Determine the [X, Y] coordinate at the center of the cell enclosing the given text.  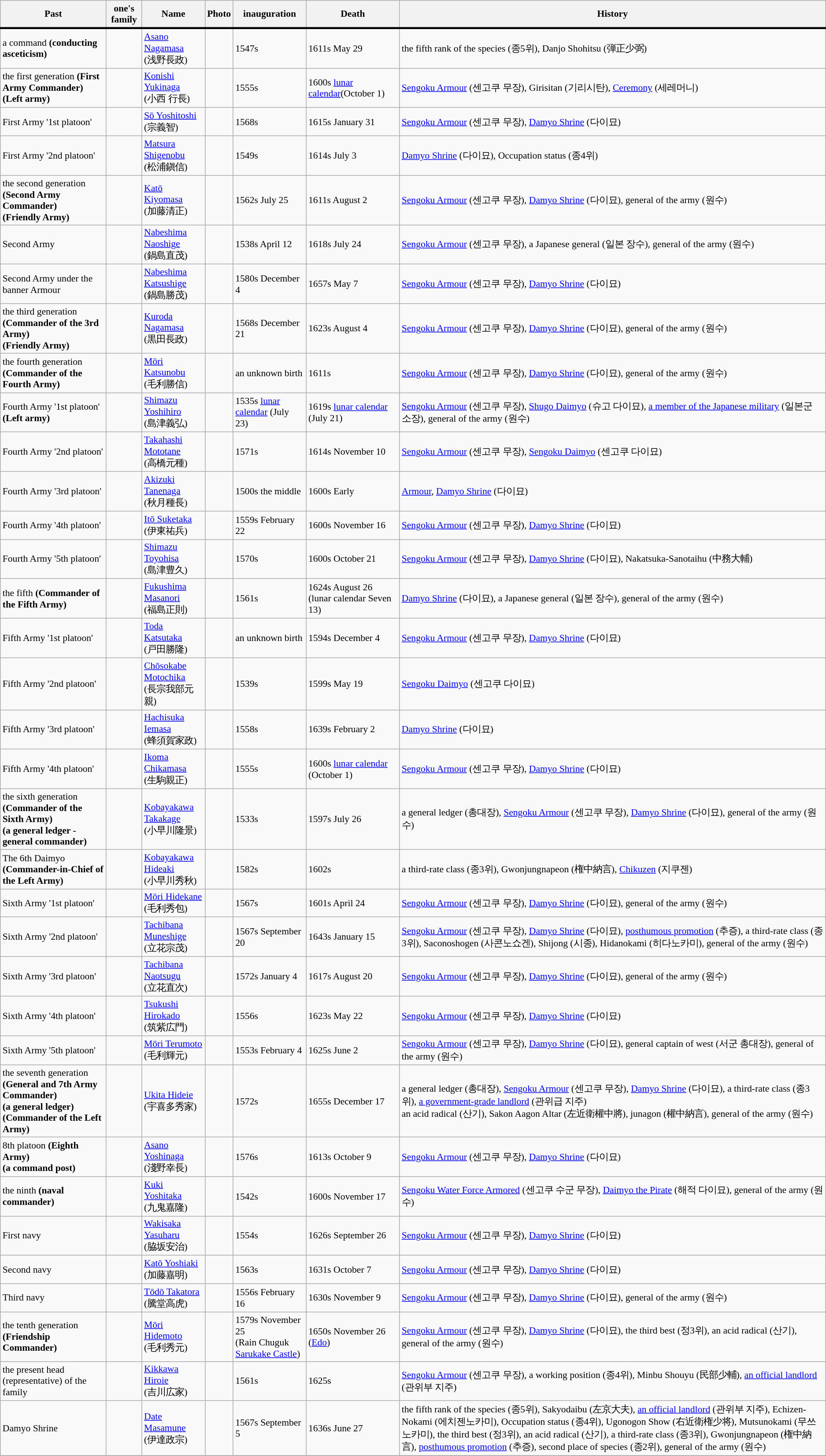
1613s October 9 [353, 1157]
Sengoku Daimyo (센고쿠 다이묘) [612, 684]
1599s May 19 [353, 684]
1549s [270, 156]
1617s August 20 [353, 977]
Asano Yoshinaga(淺野幸長) [174, 1157]
Sixth Army '4th platoon' [53, 1016]
Date Masamune(伊達政宗) [174, 1428]
Fourth Army '5th platoon' [53, 559]
Mōri Terumoto(毛利輝元) [174, 1050]
Second Army [53, 245]
1556s [270, 1016]
1600s lunar calendar (October 1) [353, 769]
1626s September 26 [353, 1236]
Sengoku Armour (센고쿠 무장), Shugo Daimyo (슈고 다이묘), a member of the Japanese military (일본군 소장), general of the army (원수) [612, 412]
a command (conducting asceticism) [53, 48]
1630s November 9 [353, 1298]
Damyo Shrine (다이묘), a Japanese general (일본 장수), general of the army (원수) [612, 599]
Fourth Army '3rd platoon' [53, 492]
1572s [270, 1101]
Sengoku Armour (센고쿠 무장), a Japanese general (일본 장수), general of the army (원수) [612, 245]
Itō Suketaka(伊東祐兵) [174, 525]
Mōri Hidekane(毛利秀包) [174, 903]
1567s September 20 [270, 937]
1600s lunar calendar(October 1) [353, 88]
Fifth Army '3rd platoon' [53, 730]
Toda Katsutaka(戸田勝隆) [174, 638]
1600s November 16 [353, 525]
the seventh generation (General and 7th Army Commander)(a general ledger)(Commander of the Left Army) [53, 1101]
1547s [270, 48]
Kikkawa Hiroie(吉川広家) [174, 1381]
1623s May 22 [353, 1016]
1614s July 3 [353, 156]
Katō Yoshiaki(加藤嘉明) [174, 1270]
Tachibana Naotsugu(立花直次) [174, 977]
1563s [270, 1270]
1600s Early [353, 492]
Matsura Shigenobu(松浦鎭信) [174, 156]
Fourth Army '2nd platoon' [53, 452]
Sixth Army '2nd platoon' [53, 937]
Akizuki Tanenaga(秋月種長) [174, 492]
1614s November 10 [353, 452]
1562s July 25 [270, 200]
8th platoon (Eighth Army)(a command post) [53, 1157]
Mōri Katsunobu(毛利勝信) [174, 373]
1597s July 26 [353, 819]
Asano Nagamasa(浅野長政) [174, 48]
Sixth Army '1st platoon' [53, 903]
1582s [270, 869]
Fourth Army '4th platoon' [53, 525]
1655s December 17 [353, 1101]
1600s October 21 [353, 559]
1611s August 2 [353, 200]
Sengoku Armour (센고쿠 무장), a working position (종4위), Minbu Shouyu (民部少輔), an official landlord (관위부 지주) [612, 1381]
Shimazu Yoshihiro(島津義弘) [174, 412]
Sixth Army '5th platoon' [53, 1050]
1600s November 17 [353, 1197]
Tōdō Takatora(騰堂高虎) [174, 1298]
1636s June 27 [353, 1428]
1570s [270, 559]
Photo [219, 14]
Nabeshima Katsushige(鍋島勝茂) [174, 284]
1558s [270, 730]
Takahashi Mototane(高橋元種) [174, 452]
Sengoku Armour (센고쿠 무장), Damyo Shrine (다이묘), the third best (정3위), an acid radical (산기), general of the army (원수) [612, 1337]
Sengoku Armour (센고쿠 무장), Damyo Shrine (다이묘), general captain of west (서군 총대장), general of the army (원수) [612, 1050]
Kuki Yoshitaka(九鬼嘉隆) [174, 1197]
First Army '1st platoon' [53, 122]
Ikoma Chikamasa(生駒親正) [174, 769]
1580s December 4 [270, 284]
Kobayakawa Hideaki(小早川秀秋) [174, 869]
Damyo Shrine (다이묘) [612, 730]
the ninth (naval commander) [53, 1197]
1567s September 5 [270, 1428]
1602s [353, 869]
1650s November 26 (Edo) [353, 1337]
First Army '2nd platoon' [53, 156]
Fifth Army '4th platoon' [53, 769]
Fukushima Masanori(福島正則) [174, 599]
a general ledger (총대장), Sengoku Armour (센고쿠 무장), Damyo Shrine (다이묘), general of the army (원수) [612, 819]
1554s [270, 1236]
Sengoku Armour (센고쿠 무장), Girisitan (기리시탄), Ceremony (세레머니) [612, 88]
Kuroda Nagamasa(黒田長政) [174, 329]
the first generation (First Army Commander)(Left army) [53, 88]
1567s [270, 903]
the present head (representative) of the family [53, 1381]
the fifth rank of the species (종5위), Danjo Shohitsu (弾正少弼) [612, 48]
1611s [353, 373]
1553s February 4 [270, 1050]
1538s April 12 [270, 245]
Fifth Army '1st platoon' [53, 638]
the second generation (Second Army Commander)(Friendly Army) [53, 200]
1625s June 2 [353, 1050]
1572s January 4 [270, 977]
Second Army under the banner Armour [53, 284]
Sengoku Water Force Armored (센고쿠 수군 무장), Daimyo the Pirate (해적 다이묘), general of the army (원수) [612, 1197]
Hachisuka Iemasa(蜂須賀家政) [174, 730]
1533s [270, 819]
Mōri Hidemoto(毛利秀元) [174, 1337]
a third-rate class (종3위), Gwonjungnapeon (権中納言), Chikuzen (지쿠젠) [612, 869]
Armour, Damyo Shrine (다이묘) [612, 492]
1625s [353, 1381]
Sengoku Armour (센고쿠 무장), Damyo Shrine (다이묘), Nakatsuka-Sanotaihu (中務大輔) [612, 559]
Chōsokabe Motochika(長宗我部元親) [174, 684]
one's family [124, 14]
Second navy [53, 1270]
Shimazu Toyohisa(島津豊久) [174, 559]
1624s August 26 (lunar calendar Seven 13) [353, 599]
Past [53, 14]
Fifth Army '2nd platoon' [53, 684]
1576s [270, 1157]
the tenth generation (Friendship Commander) [53, 1337]
Ukita Hideie(宇喜多秀家) [174, 1101]
Sengoku Armour (센고쿠 무장), Sengoku Daimyo (센고쿠 다이묘) [612, 452]
Sō Yoshitoshi(宗義智) [174, 122]
1579s November 25(Rain Chuguk Sarukake Castle) [270, 1337]
Damyo Shrine [53, 1428]
Katō Kiyomasa(加藤清正) [174, 200]
1542s [270, 1197]
1568s [270, 122]
1657s May 7 [353, 284]
1601s April 24 [353, 903]
1631s October 7 [353, 1270]
the third generation (Commander of the 3rd Army)(Friendly Army) [53, 329]
the sixth generation (Commander of the Sixth Army)(a general ledger - general commander) [53, 819]
Tachibana Muneshige(立花宗茂) [174, 937]
Tsukushi Hirokado(筑紫広門) [174, 1016]
Konishi Yukinaga(小西 行長) [174, 88]
1619s lunar calendar (July 21) [353, 412]
Name [174, 14]
Wakisaka Yasuharu(脇坂安治) [174, 1236]
1643s January 15 [353, 937]
Damyo Shrine (다이묘), Occupation status (종4위) [612, 156]
The 6th Daimyo (Commander-in-Chief of the Left Army) [53, 869]
History [612, 14]
First navy [53, 1236]
1535s lunar calendar (July 23) [270, 412]
1568s December 21 [270, 329]
1639s February 2 [353, 730]
Fourth Army '1st platoon' (Left army) [53, 412]
1611s May 29 [353, 48]
Death [353, 14]
the fourth generation (Commander of the Fourth Army) [53, 373]
1571s [270, 452]
1559s February 22 [270, 525]
the fifth (Commander of the Fifth Army) [53, 599]
1594s December 4 [353, 638]
Kobayakawa Takakage(小早川隆景) [174, 819]
1623s August 4 [353, 329]
Sixth Army '3rd platoon' [53, 977]
1615s January 31 [353, 122]
1556s February 16 [270, 1298]
1500s the middle [270, 492]
1618s July 24 [353, 245]
1539s [270, 684]
Nabeshima Naoshige(鍋島直茂) [174, 245]
inauguration [270, 14]
Third navy [53, 1298]
